Locate the cell with the specified text and output its [x, y] center coordinate. 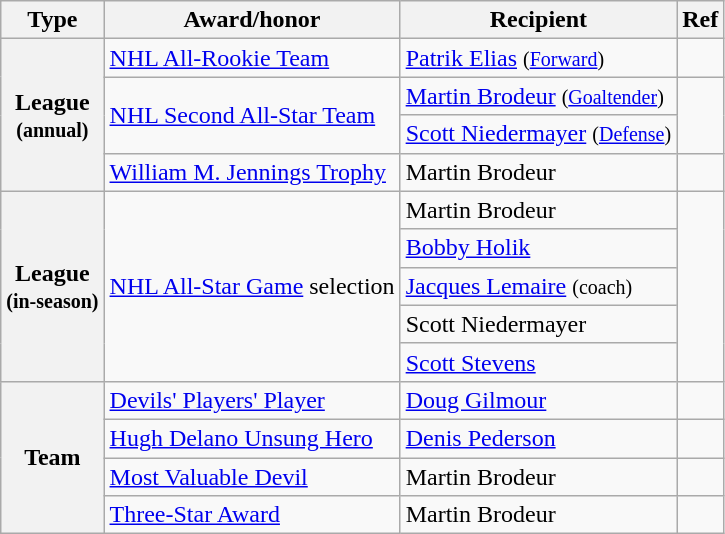
NHL All-Rookie Team [252, 58]
Scott Niedermayer (Defense) [538, 134]
League(in-season) [52, 286]
Jacques Lemaire (coach) [538, 286]
Bobby Holik [538, 248]
Type [52, 20]
Devils' Players' Player [252, 400]
Three-Star Award [252, 515]
Team [52, 457]
Doug Gilmour [538, 400]
Award/honor [252, 20]
Hugh Delano Unsung Hero [252, 438]
League(annual) [52, 115]
Most Valuable Devil [252, 477]
NHL All-Star Game selection [252, 286]
William M. Jennings Trophy [252, 172]
Recipient [538, 20]
Denis Pederson [538, 438]
NHL Second All-Star Team [252, 115]
Ref [700, 20]
Patrik Elias (Forward) [538, 58]
Scott Stevens [538, 362]
Martin Brodeur (Goaltender) [538, 96]
Scott Niedermayer [538, 324]
